Pinpoint the cell where the given text exists, returning its (x, y) midpoint coordinate. 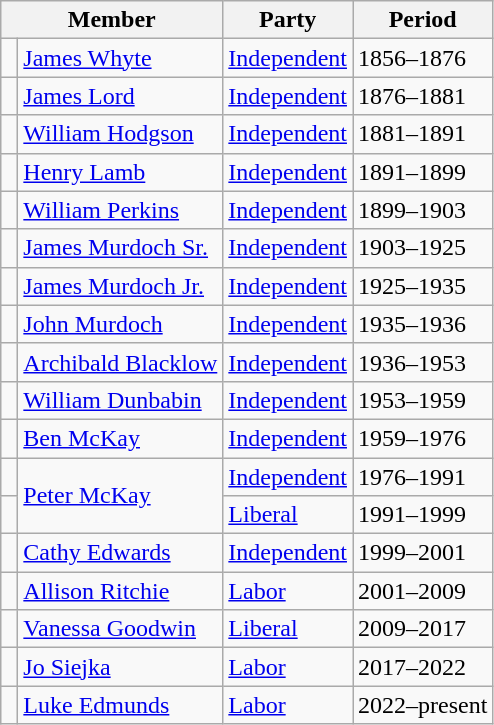
1936–1953 (422, 362)
2022–present (422, 705)
Member (112, 20)
2001–2009 (422, 591)
1881–1891 (422, 134)
James Murdoch Sr. (120, 248)
Allison Ritchie (120, 591)
Period (422, 20)
Jo Siejka (120, 667)
1856–1876 (422, 58)
1976–1991 (422, 477)
Cathy Edwards (120, 553)
1953–1959 (422, 400)
Peter McKay (120, 496)
William Perkins (120, 210)
Archibald Blacklow (120, 362)
Vanessa Goodwin (120, 629)
James Murdoch Jr. (120, 286)
1991–1999 (422, 515)
Ben McKay (120, 438)
1903–1925 (422, 248)
1891–1899 (422, 172)
1959–1976 (422, 438)
1935–1936 (422, 324)
Party (288, 20)
1899–1903 (422, 210)
1925–1935 (422, 286)
William Hodgson (120, 134)
John Murdoch (120, 324)
1999–2001 (422, 553)
James Lord (120, 96)
James Whyte (120, 58)
Luke Edmunds (120, 705)
2017–2022 (422, 667)
Henry Lamb (120, 172)
William Dunbabin (120, 400)
1876–1881 (422, 96)
2009–2017 (422, 629)
